From the cell containing the given text, extract its center point as (x, y) coordinate. 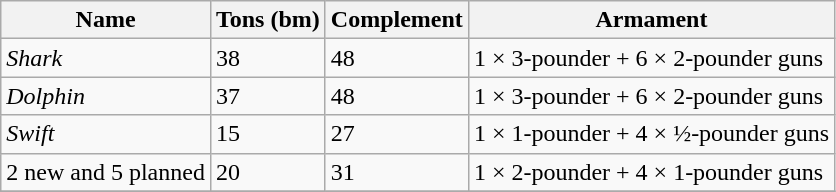
Tons (bm) (268, 20)
Name (106, 20)
31 (396, 172)
Dolphin (106, 96)
20 (268, 172)
2 new and 5 planned (106, 172)
Complement (396, 20)
27 (396, 134)
Armament (651, 20)
15 (268, 134)
Swift (106, 134)
38 (268, 58)
37 (268, 96)
1 × 1-pounder + 4 × ½-pounder guns (651, 134)
1 × 2-pounder + 4 × 1-pounder guns (651, 172)
Shark (106, 58)
